Detect which cell encompasses the target text, then output its [x, y] center coordinate. 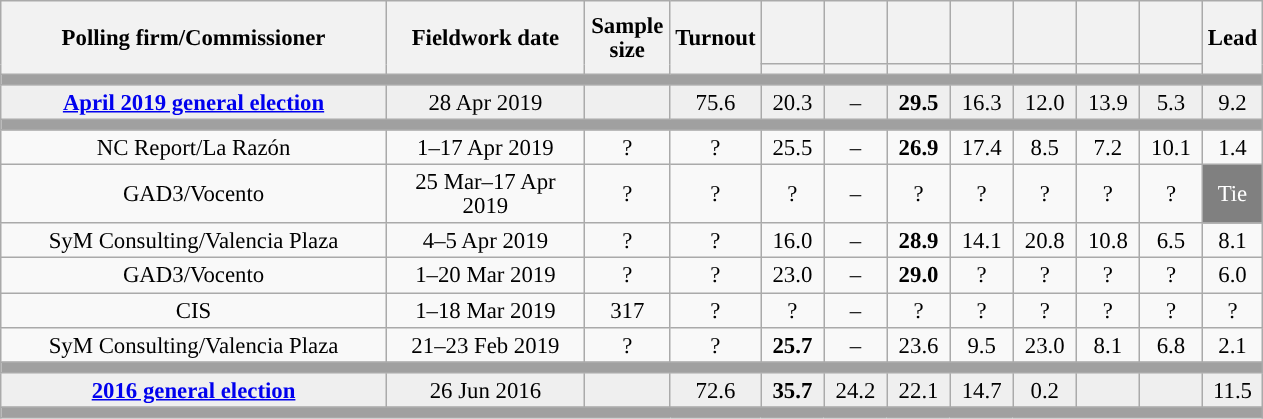
Fieldwork date [485, 38]
6.5 [1170, 242]
28 Apr 2019 [485, 102]
Sample size [627, 38]
14.7 [982, 390]
April 2019 general election [194, 102]
1–20 Mar 2019 [485, 276]
25 Mar–17 Apr 2019 [485, 194]
Lead [1232, 38]
23.6 [918, 344]
16.0 [792, 242]
35.7 [792, 390]
25.5 [792, 148]
NC Report/La Razón [194, 148]
4–5 Apr 2019 [485, 242]
6.0 [1232, 276]
1.4 [1232, 148]
29.5 [918, 102]
14.1 [982, 242]
72.6 [716, 390]
5.3 [1170, 102]
26 Jun 2016 [485, 390]
22.1 [918, 390]
0.2 [1044, 390]
20.8 [1044, 242]
29.0 [918, 276]
21–23 Feb 2019 [485, 344]
26.9 [918, 148]
11.5 [1232, 390]
75.6 [716, 102]
9.5 [982, 344]
6.8 [1170, 344]
CIS [194, 310]
7.2 [1108, 148]
2.1 [1232, 344]
9.2 [1232, 102]
1–18 Mar 2019 [485, 310]
20.3 [792, 102]
2016 general election [194, 390]
16.3 [982, 102]
1–17 Apr 2019 [485, 148]
25.7 [792, 344]
Turnout [716, 38]
28.9 [918, 242]
10.8 [1108, 242]
10.1 [1170, 148]
8.5 [1044, 148]
12.0 [1044, 102]
Tie [1232, 194]
24.2 [856, 390]
17.4 [982, 148]
317 [627, 310]
13.9 [1108, 102]
Polling firm/Commissioner [194, 38]
